From the cell containing the given text, extract its center point as (X, Y) coordinate. 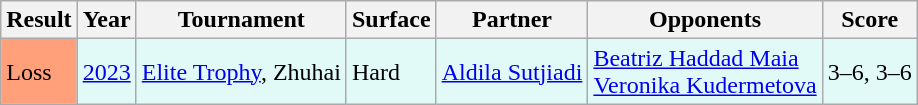
Opponents (705, 20)
Hard (391, 72)
Tournament (241, 20)
Partner (512, 20)
Aldila Sutjiadi (512, 72)
Beatriz Haddad Maia Veronika Kudermetova (705, 72)
Surface (391, 20)
Result (39, 20)
Score (870, 20)
Elite Trophy, Zhuhai (241, 72)
Year (106, 20)
3–6, 3–6 (870, 72)
Loss (39, 72)
2023 (106, 72)
